Determine the (X, Y) coordinate at the center of the cell enclosing the given text.  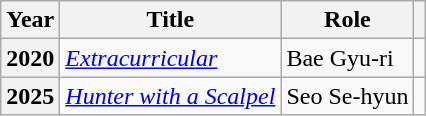
Title (170, 20)
Role (348, 20)
Hunter with a Scalpel (170, 96)
2025 (30, 96)
Year (30, 20)
2020 (30, 58)
Extracurricular (170, 58)
Bae Gyu-ri (348, 58)
Seo Se-hyun (348, 96)
